Determine the (x, y) coordinate at the center of the cell enclosing the given text.  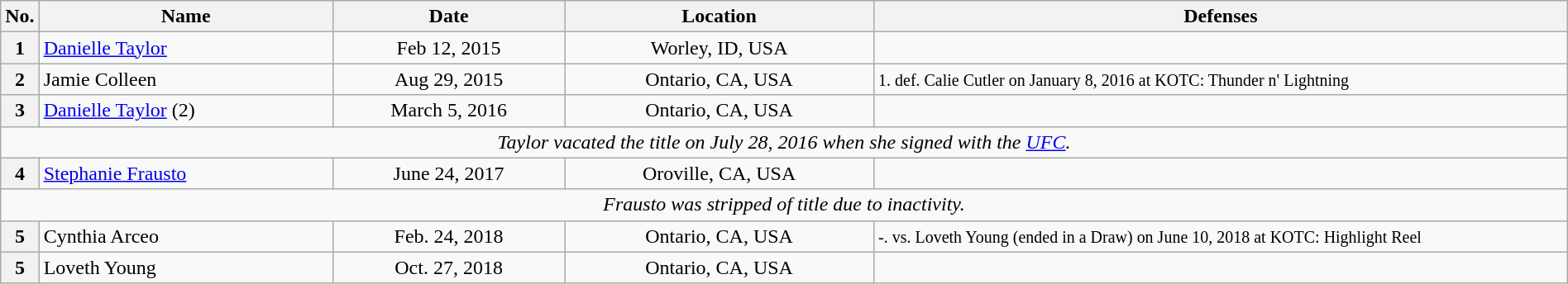
Stephanie Frausto (185, 173)
Name (185, 17)
Aug 29, 2015 (448, 79)
1 (20, 48)
Jamie Colleen (185, 79)
Oroville, CA, USA (719, 173)
Date (448, 17)
Cynthia Arceo (185, 236)
Worley, ID, USA (719, 48)
March 5, 2016 (448, 111)
Feb. 24, 2018 (448, 236)
June 24, 2017 (448, 173)
Loveth Young (185, 267)
Frausto was stripped of title due to inactivity. (784, 205)
2 (20, 79)
Danielle Taylor (2) (185, 111)
-. vs. Loveth Young (ended in a Draw) on June 10, 2018 at KOTC: Highlight Reel (1221, 236)
1. def. Calie Cutler on January 8, 2016 at KOTC: Thunder n' Lightning (1221, 79)
Location (719, 17)
No. (20, 17)
Feb 12, 2015 (448, 48)
Oct. 27, 2018 (448, 267)
Taylor vacated the title on July 28, 2016 when she signed with the UFC. (784, 142)
Defenses (1221, 17)
4 (20, 173)
3 (20, 111)
Danielle Taylor (185, 48)
